From the cell containing the given text, extract its center point as [X, Y] coordinate. 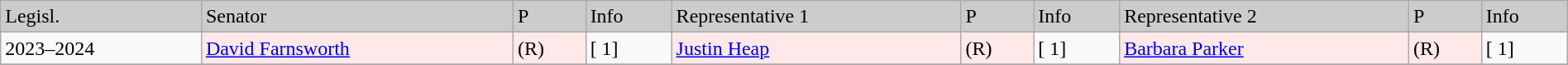
Justin Heap [816, 48]
Representative 2 [1264, 17]
Representative 1 [816, 17]
Legisl. [101, 17]
2023–2024 [101, 48]
Senator [357, 17]
David Farnsworth [357, 48]
Barbara Parker [1264, 48]
